Identify which cell holds the provided text, then report its (x, y) central coordinate. 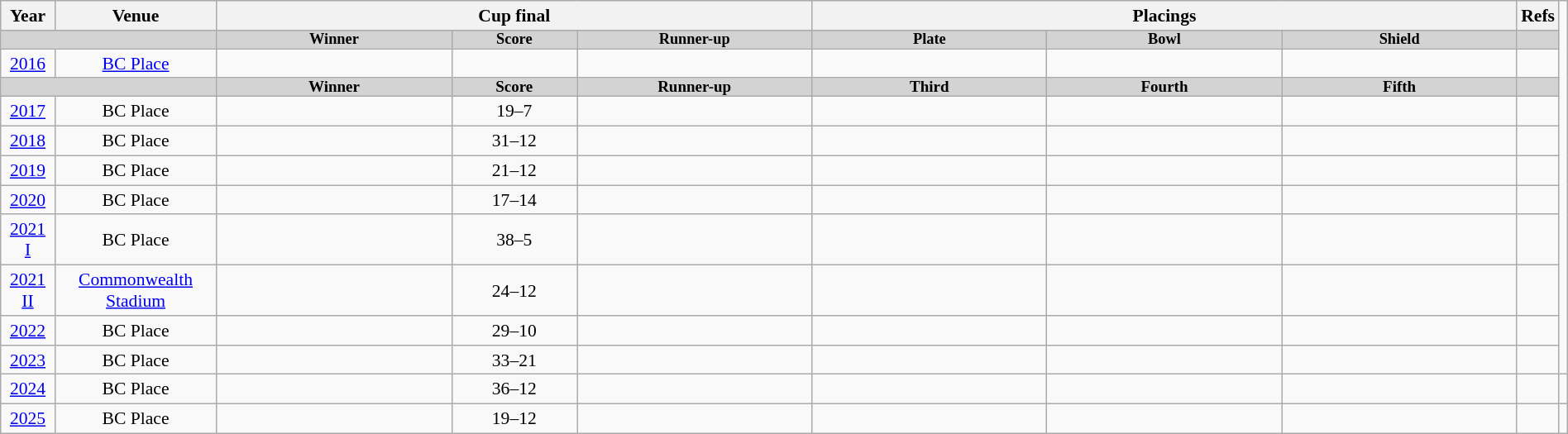
Shield (1399, 40)
Bowl (1164, 40)
36–12 (514, 389)
2021 I (28, 240)
19–7 (514, 112)
2019 (28, 171)
Cup final (514, 16)
19–12 (514, 419)
Year (28, 16)
38–5 (514, 240)
31–12 (514, 141)
2017 (28, 112)
2016 (28, 64)
17–14 (514, 200)
2022 (28, 331)
24–12 (514, 291)
2018 (28, 141)
2020 (28, 200)
Placings (1164, 16)
Refs (1538, 16)
Fourth (1164, 88)
Fifth (1399, 88)
2025 (28, 419)
Third (930, 88)
2023 (28, 360)
29–10 (514, 331)
33–21 (514, 360)
21–12 (514, 171)
2021 II (28, 291)
Plate (930, 40)
Commonwealth Stadium (136, 291)
2024 (28, 389)
Venue (136, 16)
